Scan for the cell matching the given text and deliver its [X, Y] coordinate at center. 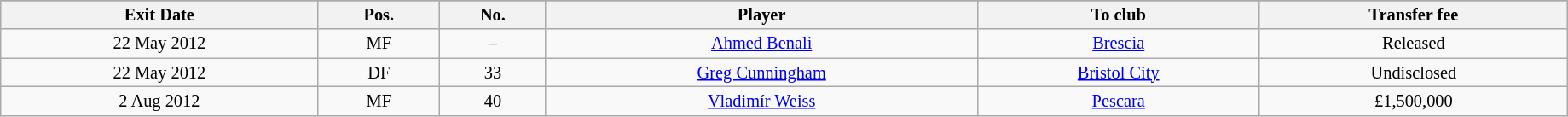
£1,500,000 [1414, 101]
Bristol City [1119, 73]
Player [761, 15]
40 [493, 101]
Ahmed Benali [761, 44]
Vladimír Weiss [761, 101]
33 [493, 73]
DF [379, 73]
Released [1414, 44]
2 Aug 2012 [159, 101]
No. [493, 15]
– [493, 44]
Undisclosed [1414, 73]
Transfer fee [1414, 15]
Greg Cunningham [761, 73]
Pescara [1119, 101]
Pos. [379, 15]
Exit Date [159, 15]
To club [1119, 15]
Brescia [1119, 44]
